For the text-containing cell, return its midpoint in (x, y) coordinate format. 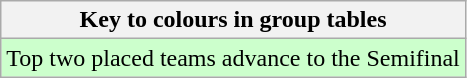
Key to colours in group tables (234, 20)
Top two placed teams advance to the Semifinal (234, 58)
